Pinpoint the cell where the given text exists, returning its (X, Y) midpoint coordinate. 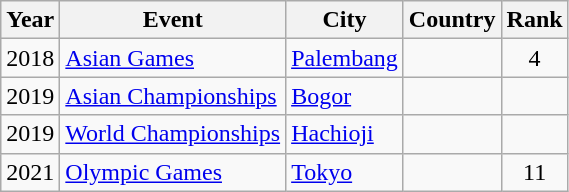
Country (452, 20)
Olympic Games (173, 172)
11 (534, 172)
Asian Games (173, 58)
World Championships (173, 134)
Hachioji (345, 134)
2018 (30, 58)
Rank (534, 20)
Palembang (345, 58)
2021 (30, 172)
Bogor (345, 96)
4 (534, 58)
Tokyo (345, 172)
Asian Championships (173, 96)
Event (173, 20)
City (345, 20)
Year (30, 20)
